Output the [X, Y] coordinate of the center of the cell containing the given text.  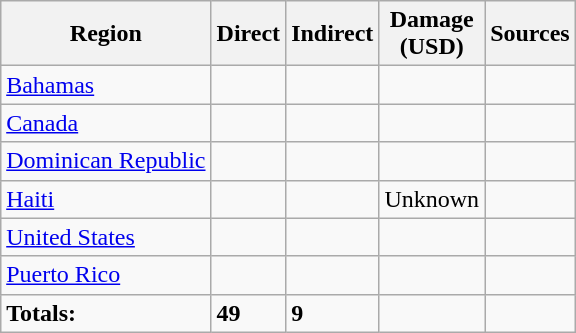
Haiti [106, 199]
Region [106, 34]
49 [248, 313]
Sources [530, 34]
Unknown [432, 199]
Damage(USD) [432, 34]
Dominican Republic [106, 161]
Totals: [106, 313]
United States [106, 237]
Indirect [332, 34]
Bahamas [106, 85]
Canada [106, 123]
Direct [248, 34]
Puerto Rico [106, 275]
9 [332, 313]
